Scan for the cell matching the given text and deliver its (x, y) coordinate at center. 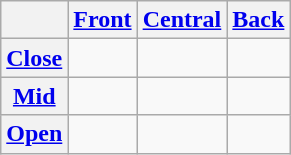
Mid (34, 96)
Back (258, 20)
Open (34, 134)
Close (34, 58)
Central (182, 20)
Front (102, 20)
